Find where the given text appears and provide that cell's center as [X, Y] coordinate. 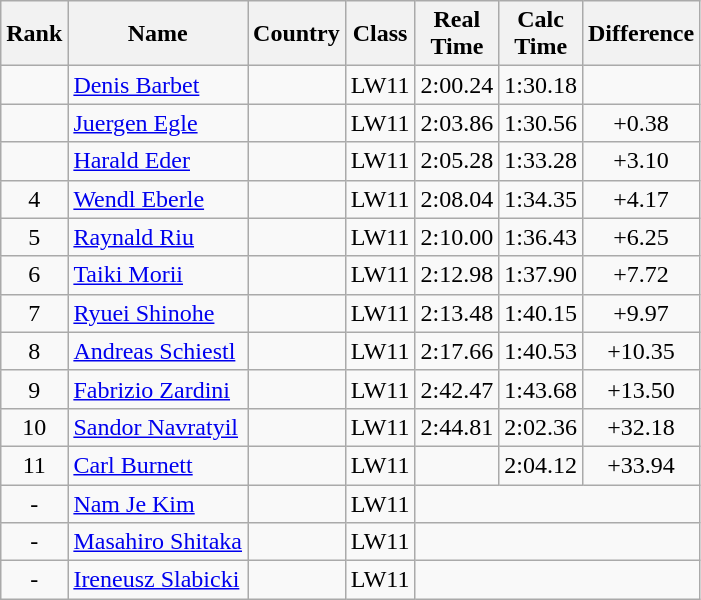
2:05.28 [457, 161]
Denis Barbet [158, 85]
Harald Eder [158, 161]
Ireneusz Slabicki [158, 580]
Country [297, 34]
9 [34, 389]
1:40.53 [541, 351]
+10.35 [640, 351]
10 [34, 427]
2:02.36 [541, 427]
Taiki Morii [158, 275]
Andreas Schiestl [158, 351]
1:33.28 [541, 161]
2:17.66 [457, 351]
+7.72 [640, 275]
Fabrizio Zardini [158, 389]
1:40.15 [541, 313]
11 [34, 465]
+3.10 [640, 161]
Class [380, 34]
Ryuei Shinohe [158, 313]
2:12.98 [457, 275]
+32.18 [640, 427]
8 [34, 351]
Wendl Eberle [158, 199]
7 [34, 313]
CalcTime [541, 34]
1:30.18 [541, 85]
1:43.68 [541, 389]
2:03.86 [457, 123]
2:04.12 [541, 465]
+4.17 [640, 199]
+0.38 [640, 123]
1:36.43 [541, 237]
1:34.35 [541, 199]
2:10.00 [457, 237]
+6.25 [640, 237]
2:00.24 [457, 85]
2:44.81 [457, 427]
Sandor Navratyil [158, 427]
2:08.04 [457, 199]
Rank [34, 34]
Raynald Riu [158, 237]
6 [34, 275]
+9.97 [640, 313]
Nam Je Kim [158, 503]
1:30.56 [541, 123]
4 [34, 199]
Juergen Egle [158, 123]
+13.50 [640, 389]
Carl Burnett [158, 465]
+33.94 [640, 465]
Difference [640, 34]
RealTime [457, 34]
1:37.90 [541, 275]
2:13.48 [457, 313]
Name [158, 34]
5 [34, 237]
2:42.47 [457, 389]
Masahiro Shitaka [158, 542]
